Determine the (x, y) coordinate at the center of the cell enclosing the given text.  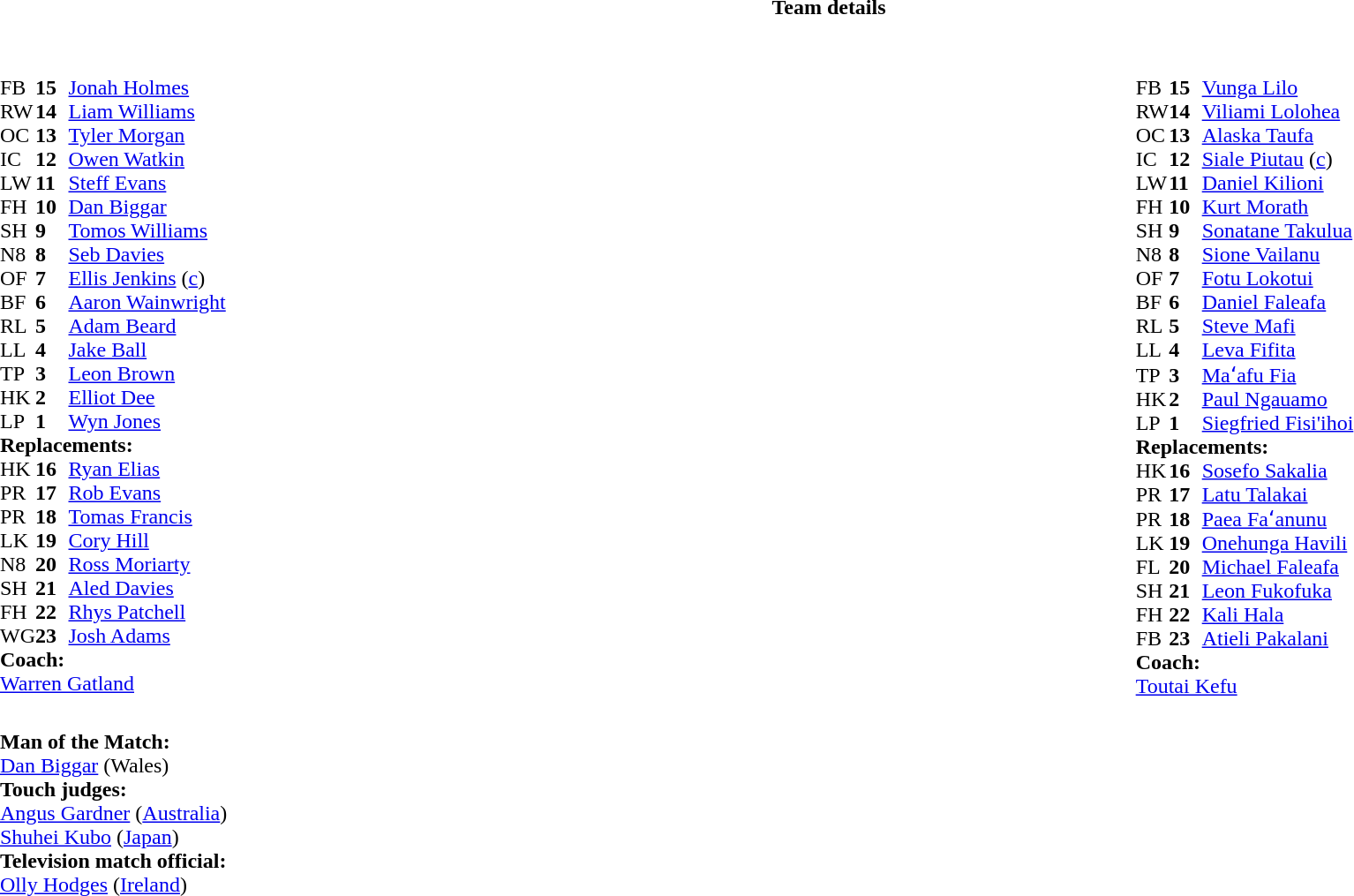
Maʻafu Fia (1278, 374)
Jake Ball (147, 350)
Aaron Wainwright (147, 302)
Rob Evans (147, 493)
Sonatane Takulua (1278, 231)
Alaska Taufa (1278, 136)
Michael Faleafa (1278, 567)
Adam Beard (147, 327)
Toutai Kefu (1245, 687)
Onehunga Havili (1278, 544)
Daniel Kilioni (1278, 184)
Aled Davies (147, 588)
Owen Watkin (147, 159)
Wyn Jones (147, 422)
Tyler Morgan (147, 136)
Ross Moriarty (147, 565)
Ellis Jenkins (c) (147, 279)
Viliami Lolohea (1278, 111)
Liam Williams (147, 111)
Kali Hala (1278, 614)
Elliot Dee (147, 397)
Tomos Williams (147, 231)
Fotu Lokotui (1278, 279)
Rhys Patchell (147, 613)
Warren Gatland (113, 683)
Vunga Lilo (1278, 88)
Steff Evans (147, 184)
Paea Faʻanunu (1278, 519)
Siale Piutau (c) (1278, 159)
Paul Ngauamo (1278, 399)
Dan Biggar (147, 207)
Siegfried Fisi'ihoi (1278, 424)
Leon Fukofuka (1278, 591)
Josh Adams (147, 636)
Sosefo Sakalia (1278, 471)
Leva Fifita (1278, 350)
Jonah Holmes (147, 88)
Sione Vailanu (1278, 254)
Latu Talakai (1278, 494)
Seb Davies (147, 254)
Daniel Faleafa (1278, 302)
Kurt Morath (1278, 207)
Steve Mafi (1278, 327)
Cory Hill (147, 540)
Leon Brown (147, 374)
WG (18, 636)
Ryan Elias (147, 470)
Atieli Pakalani (1278, 639)
Tomas Francis (147, 517)
FL (1153, 567)
